Find where the given text appears and provide that cell's center as (x, y) coordinate. 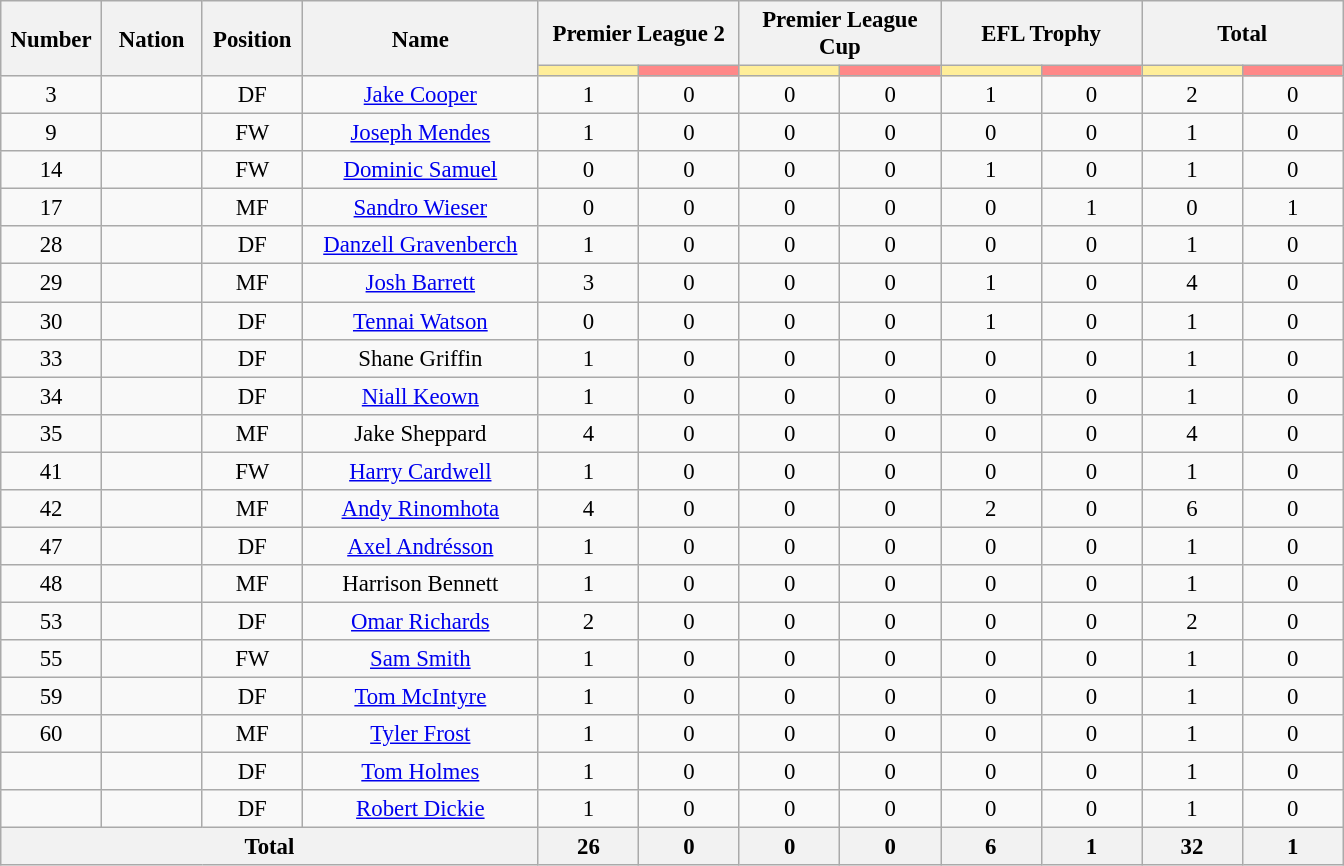
59 (52, 697)
41 (52, 471)
26 (588, 847)
Robert Dickie (421, 809)
Number (52, 38)
Tennai Watson (421, 321)
42 (52, 509)
Harry Cardwell (421, 471)
Premier League 2 (638, 34)
Nation (152, 38)
60 (52, 734)
EFL Trophy (1040, 34)
14 (52, 170)
34 (52, 396)
Sam Smith (421, 659)
28 (52, 245)
Jake Cooper (421, 95)
Premier League Cup (840, 34)
Sandro Wieser (421, 208)
Danzell Gravenberch (421, 245)
17 (52, 208)
47 (52, 546)
Shane Griffin (421, 358)
55 (52, 659)
Position (252, 38)
Josh Barrett (421, 283)
Tom Holmes (421, 772)
33 (52, 358)
9 (52, 133)
Joseph Mendes (421, 133)
Jake Sheppard (421, 433)
29 (52, 283)
Niall Keown (421, 396)
Name (421, 38)
48 (52, 584)
Dominic Samuel (421, 170)
Andy Rinomhota (421, 509)
Tyler Frost (421, 734)
35 (52, 433)
53 (52, 621)
Axel Andrésson (421, 546)
Harrison Bennett (421, 584)
30 (52, 321)
Tom McIntyre (421, 697)
Omar Richards (421, 621)
32 (1192, 847)
